Extract the (X, Y) coordinate from the center of the cell holding the provided text.  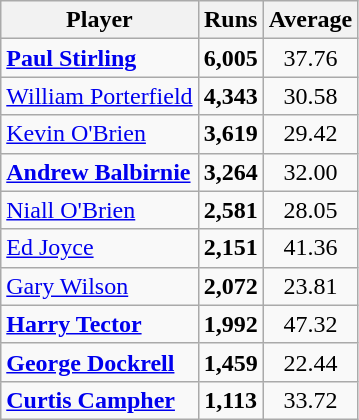
1,992 (230, 324)
Harry Tector (100, 324)
29.42 (310, 134)
2,072 (230, 286)
2,581 (230, 210)
22.44 (310, 362)
32.00 (310, 172)
Ed Joyce (100, 248)
23.81 (310, 286)
Runs (230, 20)
3,619 (230, 134)
3,264 (230, 172)
Kevin O'Brien (100, 134)
30.58 (310, 96)
Paul Stirling (100, 58)
6,005 (230, 58)
1,113 (230, 400)
1,459 (230, 362)
47.32 (310, 324)
Player (100, 20)
37.76 (310, 58)
33.72 (310, 400)
28.05 (310, 210)
William Porterfield (100, 96)
Andrew Balbirnie (100, 172)
George Dockrell (100, 362)
Average (310, 20)
41.36 (310, 248)
2,151 (230, 248)
Curtis Campher (100, 400)
4,343 (230, 96)
Niall O'Brien (100, 210)
Gary Wilson (100, 286)
